Find where the given text appears and provide that cell's center as [X, Y] coordinate. 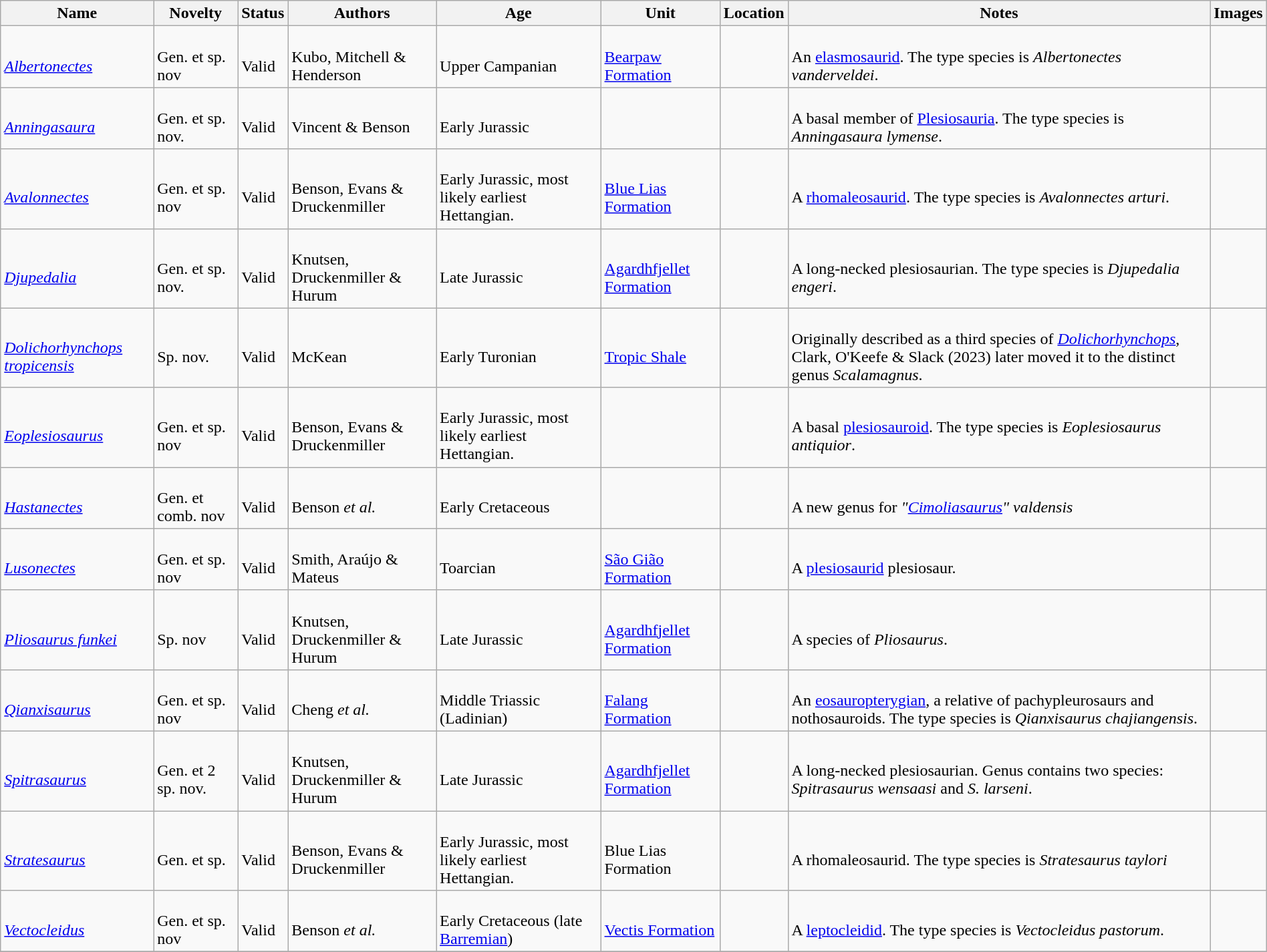
Unit [660, 13]
Early Turonian [519, 347]
Dolichorhynchops tropicensis [78, 347]
Location [754, 13]
An elasmosaurid. The type species is Albertonectes vanderveldei. [999, 57]
Originally described as a third species of Dolichorhynchops, Clark, O'Keefe & Slack (2023) later moved it to the distinct genus Scalamagnus. [999, 347]
A leptocleidid. The type species is Vectocleidus pastorum. [999, 921]
Name [78, 13]
Gen. et comb. nov [196, 498]
Avalonnectes [78, 188]
Djupedalia [78, 269]
Vectocleidus [78, 921]
An eosauropterygian, a relative of pachypleurosaurs and nothosauroids. The type species is Qianxisaurus chajiangensis. [999, 700]
Albertonectes [78, 57]
Early Cretaceous [519, 498]
Status [263, 13]
Upper Campanian [519, 57]
A rhomaleosaurid. The type species is Avalonnectes arturi. [999, 188]
Vectis Formation [660, 921]
McKean [362, 347]
A plesiosaurid plesiosaur. [999, 559]
A long-necked plesiosaurian. Genus contains two species: Spitrasaurus wensaasi and S. larseni. [999, 771]
Vincent & Benson [362, 118]
A new genus for "Cimoliasaurus" valdensis [999, 498]
São Gião Formation [660, 559]
Sp. nov. [196, 347]
Novelty [196, 13]
Middle Triassic (Ladinian) [519, 700]
Pliosaurus funkei [78, 629]
A basal plesiosauroid. The type species is Eoplesiosaurus antiquior. [999, 428]
Falang Formation [660, 700]
Cheng et al. [362, 700]
Spitrasaurus [78, 771]
Lusonectes [78, 559]
Gen. et 2 sp. nov. [196, 771]
Gen. et sp. [196, 851]
Stratesaurus [78, 851]
Sp. nov [196, 629]
A basal member of Plesiosauria. The type species is Anningasaura lymense. [999, 118]
Images [1238, 13]
Bearpaw Formation [660, 57]
Anningasaura [78, 118]
Smith, Araújo & Mateus [362, 559]
Qianxisaurus [78, 700]
A rhomaleosaurid. The type species is Stratesaurus taylori [999, 851]
Hastanectes [78, 498]
Age [519, 13]
Tropic Shale [660, 347]
Notes [999, 13]
Kubo, Mitchell & Henderson [362, 57]
Early Jurassic [519, 118]
A long-necked plesiosaurian. The type species is Djupedalia engeri. [999, 269]
Toarcian [519, 559]
Eoplesiosaurus [78, 428]
A species of Pliosaurus. [999, 629]
Early Cretaceous (late Barremian) [519, 921]
Authors [362, 13]
